Pinpoint the cell where the given text exists, returning its [X, Y] midpoint coordinate. 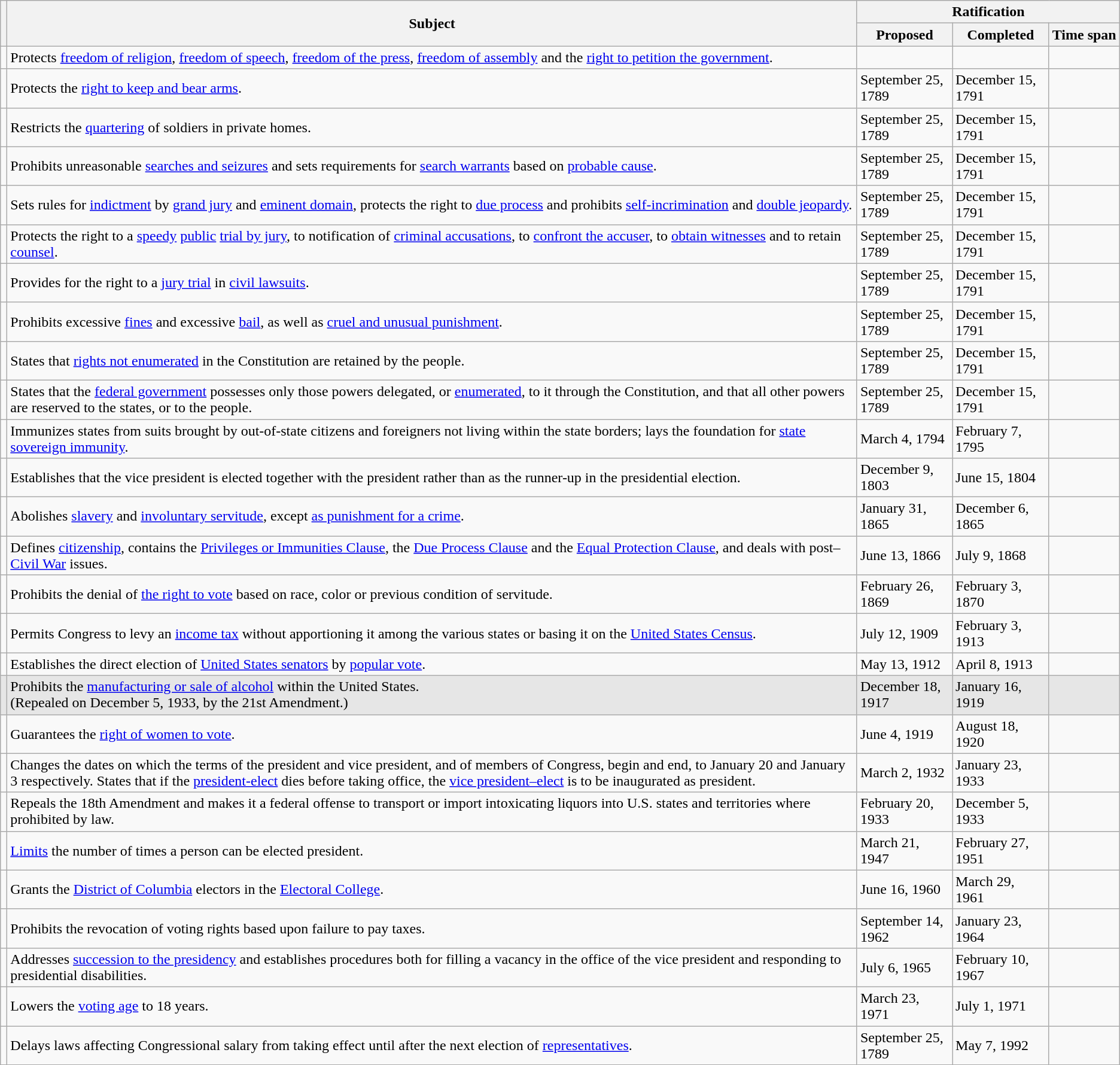
December 5, 1933 [1001, 811]
Sets rules for indictment by grand jury and eminent domain, protects the right to due process and prohibits self-incrimination and double jeopardy. [432, 205]
Time span [1084, 35]
Prohibits the revocation of voting rights based upon failure to pay taxes. [432, 929]
January 16, 1919 [1001, 695]
February 20, 1933 [905, 811]
Establishes the direct election of United States senators by popular vote. [432, 664]
Provides for the right to a jury trial in civil lawsuits. [432, 282]
Prohibits the manufacturing or sale of alcohol within the United States.(Repealed on December 5, 1933, by the 21st Amendment.) [432, 695]
Prohibits the denial of the right to vote based on race, color or previous condition of servitude. [432, 595]
Delays laws affecting Congressional salary from taking effect until after the next election of representatives. [432, 1045]
Lowers the voting age to 18 years. [432, 1006]
Subject [432, 23]
Completed [1001, 35]
Abolishes slavery and involuntary servitude, except as punishment for a crime. [432, 517]
Limits the number of times a person can be elected president. [432, 851]
February 7, 1795 [1001, 438]
September 14, 1962 [905, 929]
February 3, 1913 [1001, 633]
Protects the right to keep and bear arms. [432, 89]
Permits Congress to levy an income tax without apportioning it among the various states or basing it on the United States Census. [432, 633]
Restricts the quartering of soldiers in private homes. [432, 127]
July 9, 1868 [1001, 555]
March 29, 1961 [1001, 889]
June 4, 1919 [905, 734]
Prohibits excessive fines and excessive bail, as well as cruel and unusual punishment. [432, 322]
February 26, 1869 [905, 595]
December 9, 1803 [905, 477]
June 16, 1960 [905, 889]
February 10, 1967 [1001, 967]
March 21, 1947 [905, 851]
Grants the District of Columbia electors in the Electoral College. [432, 889]
Establishes that the vice president is elected together with the president rather than as the runner-up in the presidential election. [432, 477]
Protects freedom of religion, freedom of speech, freedom of the press, freedom of assembly and the right to petition the government. [432, 57]
July 1, 1971 [1001, 1006]
May 7, 1992 [1001, 1045]
February 27, 1951 [1001, 851]
March 2, 1932 [905, 773]
July 6, 1965 [905, 967]
January 23, 1964 [1001, 929]
April 8, 1913 [1001, 664]
January 23, 1933 [1001, 773]
January 31, 1865 [905, 517]
Guarantees the right of women to vote. [432, 734]
Prohibits unreasonable searches and seizures and sets requirements for search warrants based on probable cause. [432, 166]
May 13, 1912 [905, 664]
March 4, 1794 [905, 438]
June 15, 1804 [1001, 477]
December 18, 1917 [905, 695]
August 18, 1920 [1001, 734]
July 12, 1909 [905, 633]
February 3, 1870 [1001, 595]
Proposed [905, 35]
March 23, 1971 [905, 1006]
December 6, 1865 [1001, 517]
States that rights not enumerated in the Constitution are retained by the people. [432, 360]
Ratification [988, 12]
June 13, 1866 [905, 555]
